For the text-containing cell, return its midpoint in (X, Y) coordinate format. 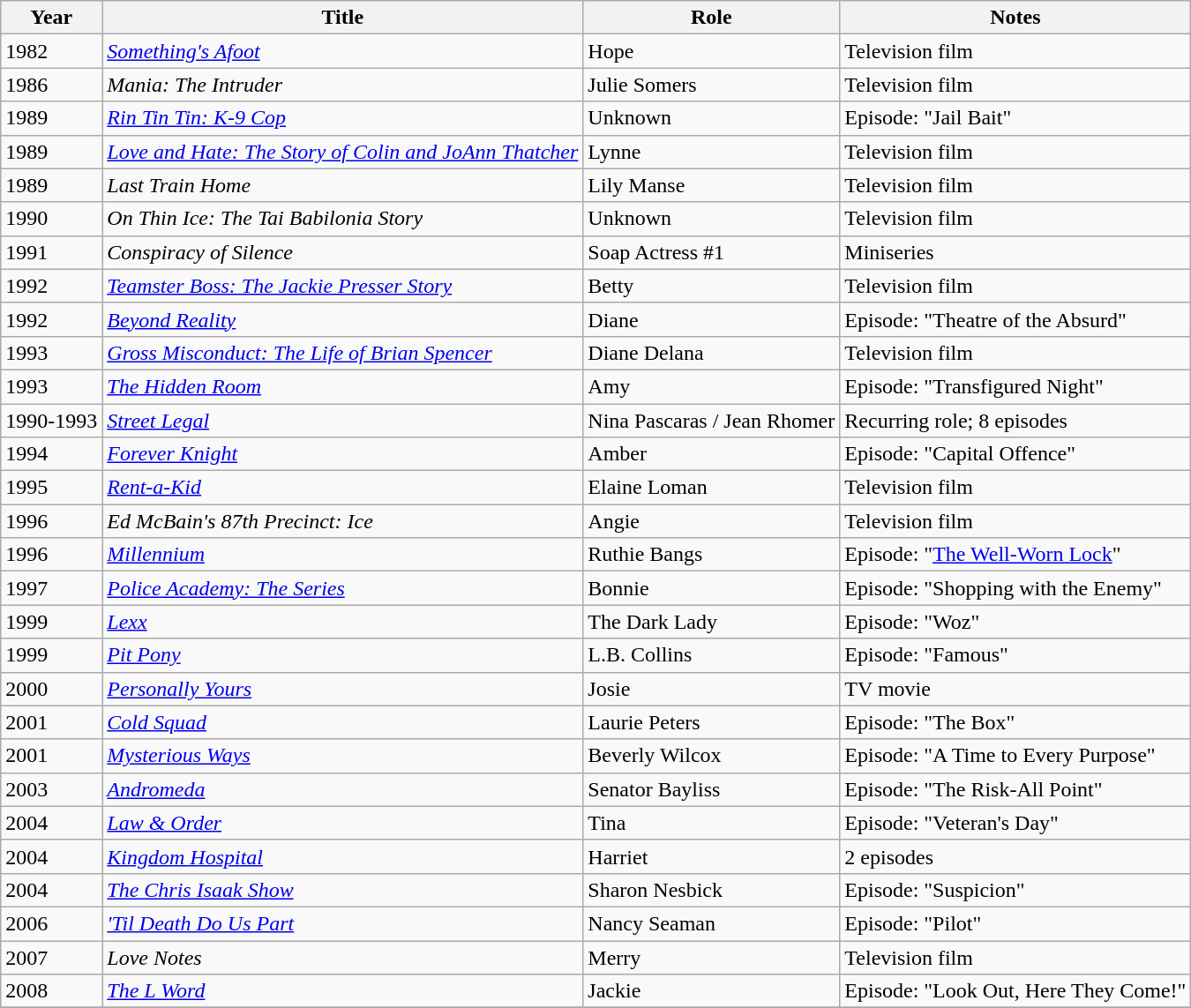
L.B. Collins (711, 655)
The Hidden Room (342, 386)
Sharon Nesbick (711, 890)
2000 (51, 689)
Episode: "A Time to Every Purpose" (1015, 756)
Jackie (711, 991)
Conspiracy of Silence (342, 252)
1982 (51, 51)
Title (342, 18)
The Chris Isaak Show (342, 890)
1991 (51, 252)
Notes (1015, 18)
Episode: "Pilot" (1015, 923)
1997 (51, 588)
Ruthie Bangs (711, 555)
Episode: "Transfigured Night" (1015, 386)
Tina (711, 823)
Episode: "Jail Bait" (1015, 118)
Bonnie (711, 588)
Ed McBain's 87th Precinct: Ice (342, 521)
TV movie (1015, 689)
Elaine Loman (711, 488)
Forever Knight (342, 454)
Amy (711, 386)
Street Legal (342, 421)
Diane Delana (711, 353)
Love Notes (342, 957)
Police Academy: The Series (342, 588)
Andromeda (342, 789)
Merry (711, 957)
2006 (51, 923)
Law & Order (342, 823)
Episode: "Woz" (1015, 622)
Millennium (342, 555)
Kingdom Hospital (342, 856)
Beyond Reality (342, 319)
1995 (51, 488)
Nina Pascaras / Jean Rhomer (711, 421)
2 episodes (1015, 856)
Laurie Peters (711, 722)
Pit Pony (342, 655)
Rin Tin Tin: K-9 Cop (342, 118)
Julie Somers (711, 85)
Nancy Seaman (711, 923)
Something's Afoot (342, 51)
Personally Yours (342, 689)
Last Train Home (342, 185)
Episode: "The Box" (1015, 722)
Episode: "The Risk-All Point" (1015, 789)
1994 (51, 454)
Episode: "Look Out, Here They Come!" (1015, 991)
Episode: "Capital Offence" (1015, 454)
Teamster Boss: The Jackie Presser Story (342, 286)
Betty (711, 286)
Amber (711, 454)
Josie (711, 689)
Diane (711, 319)
1990 (51, 219)
Senator Bayliss (711, 789)
'Til Death Do Us Part (342, 923)
1986 (51, 85)
Role (711, 18)
Episode: "Shopping with the Enemy" (1015, 588)
2003 (51, 789)
The Dark Lady (711, 622)
Episode: "The Well-Worn Lock" (1015, 555)
2007 (51, 957)
Gross Misconduct: The Life of Brian Spencer (342, 353)
Year (51, 18)
Beverly Wilcox (711, 756)
Hope (711, 51)
Recurring role; 8 episodes (1015, 421)
Lynne (711, 152)
Love and Hate: The Story of Colin and JoAnn Thatcher (342, 152)
Rent-a-Kid (342, 488)
Mania: The Intruder (342, 85)
1990-1993 (51, 421)
2008 (51, 991)
Harriet (711, 856)
Cold Squad (342, 722)
Episode: "Famous" (1015, 655)
Episode: "Suspicion" (1015, 890)
Mysterious Ways (342, 756)
Lily Manse (711, 185)
Soap Actress #1 (711, 252)
Episode: "Veteran's Day" (1015, 823)
Miniseries (1015, 252)
Angie (711, 521)
Episode: "Theatre of the Absurd" (1015, 319)
Lexx (342, 622)
The L Word (342, 991)
On Thin Ice: The Tai Babilonia Story (342, 219)
